Detect which cell encompasses the target text, then output its [X, Y] center coordinate. 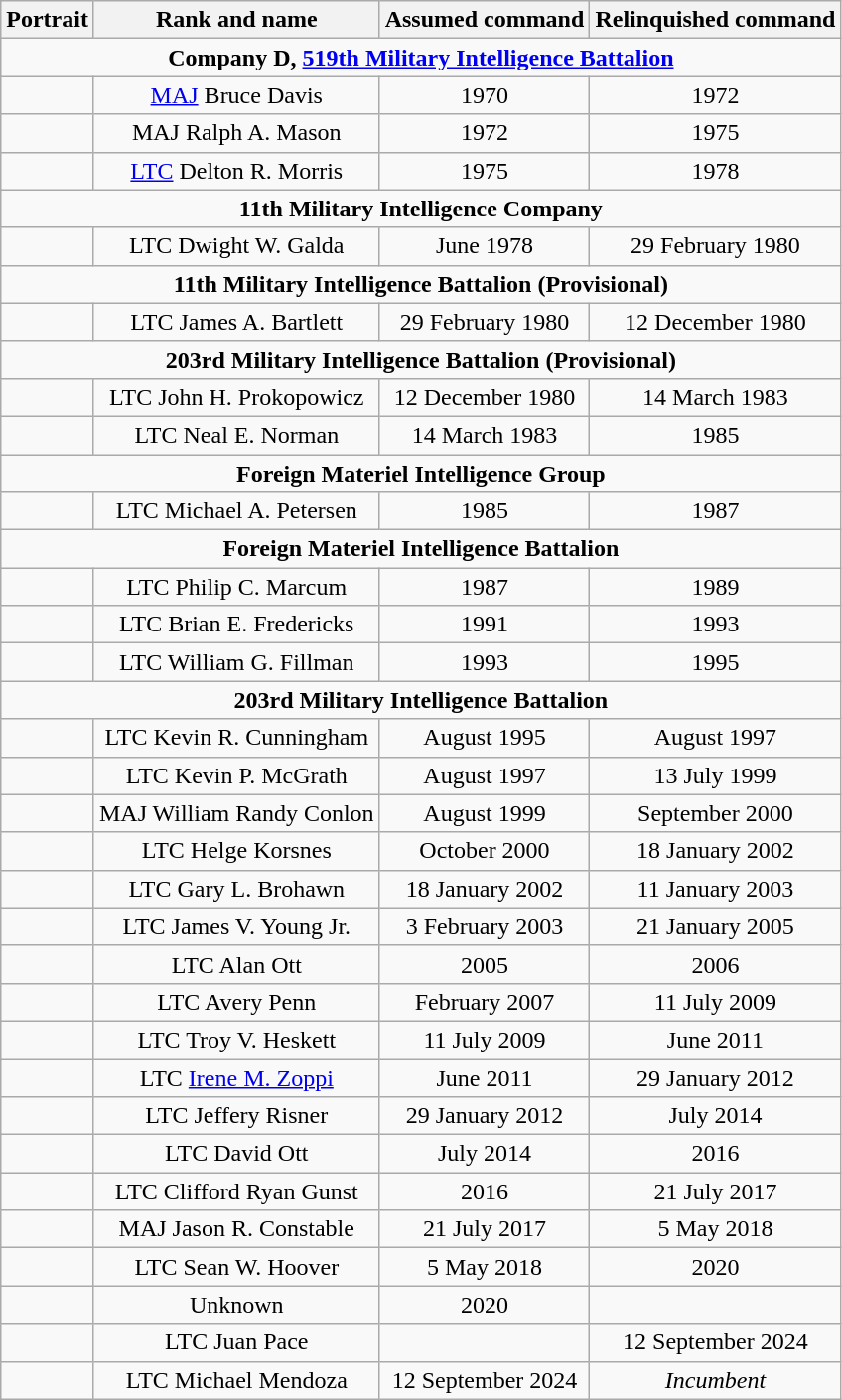
Rank and name [236, 20]
13 July 1999 [715, 775]
203rd Military Intelligence Battalion [421, 700]
August 1995 [485, 738]
LTC Brian E. Fredericks [236, 625]
11 January 2003 [715, 889]
Assumed command [485, 20]
Foreign Materiel Intelligence Battalion [421, 549]
LTC Troy V. Heskett [236, 1040]
LTC David Ott [236, 1154]
LTC Philip C. Marcum [236, 587]
LTC Delton R. Morris [236, 171]
Unknown [236, 1305]
August 1999 [485, 813]
Incumbent [715, 1380]
MAJ Jason R. Constable [236, 1229]
1970 [485, 95]
1989 [715, 587]
1991 [485, 625]
MAJ Ralph A. Mason [236, 133]
LTC Sean W. Hoover [236, 1267]
2005 [485, 964]
LTC Alan Ott [236, 964]
LTC James A. Bartlett [236, 322]
3 February 2003 [485, 926]
21 January 2005 [715, 926]
February 2007 [485, 1002]
Company D, 519th Military Intelligence Battalion [421, 58]
Portrait [48, 20]
LTC Juan Pace [236, 1342]
2006 [715, 964]
LTC Clifford Ryan Gunst [236, 1191]
October 2000 [485, 851]
1978 [715, 171]
LTC Avery Penn [236, 1002]
MAJ Bruce Davis [236, 95]
LTC William G. Fillman [236, 662]
September 2000 [715, 813]
203rd Military Intelligence Battalion (Provisional) [421, 359]
LTC Kevin R. Cunningham [236, 738]
11th Military Intelligence Company [421, 209]
11th Military Intelligence Battalion (Provisional) [421, 284]
LTC Neal E. Norman [236, 435]
LTC Gary L. Brohawn [236, 889]
Relinquished command [715, 20]
LTC Helge Korsnes [236, 851]
1995 [715, 662]
LTC Michael A. Petersen [236, 511]
LTC James V. Young Jr. [236, 926]
June 1978 [485, 246]
LTC Kevin P. McGrath [236, 775]
LTC Irene M. Zoppi [236, 1077]
MAJ William Randy Conlon [236, 813]
Foreign Materiel Intelligence Group [421, 474]
LTC Jeffery Risner [236, 1116]
LTC Dwight W. Galda [236, 246]
LTC John H. Prokopowicz [236, 397]
LTC Michael Mendoza [236, 1380]
